Search for the cell housing the specified text and yield its (X, Y) center coordinate. 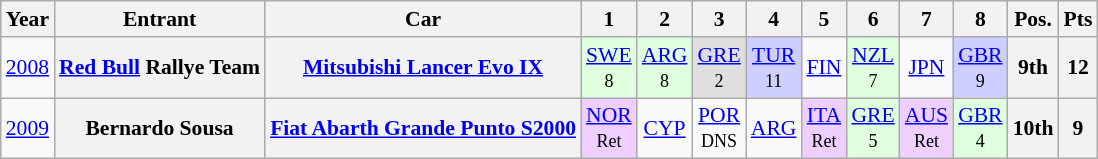
Red Bull Rallye Team (160, 68)
Fiat Abarth Grande Punto S2000 (423, 128)
GBR4 (980, 128)
ITARet (824, 128)
Mitsubishi Lancer Evo IX (423, 68)
TUR11 (774, 68)
Car (423, 19)
9 (1078, 128)
SWE8 (609, 68)
NORRet (609, 128)
CYP (665, 128)
6 (872, 19)
FIN (824, 68)
PORDNS (718, 128)
12 (1078, 68)
Bernardo Sousa (160, 128)
8 (980, 19)
10th (1034, 128)
JPN (926, 68)
3 (718, 19)
5 (824, 19)
2008 (28, 68)
ARG (774, 128)
GRE5 (872, 128)
4 (774, 19)
9th (1034, 68)
NZL7 (872, 68)
GRE2 (718, 68)
1 (609, 19)
2009 (28, 128)
ARG8 (665, 68)
GBR9 (980, 68)
Year (28, 19)
Pos. (1034, 19)
7 (926, 19)
Entrant (160, 19)
2 (665, 19)
Pts (1078, 19)
AUSRet (926, 128)
